Identify which cell holds the provided text, then report its (X, Y) central coordinate. 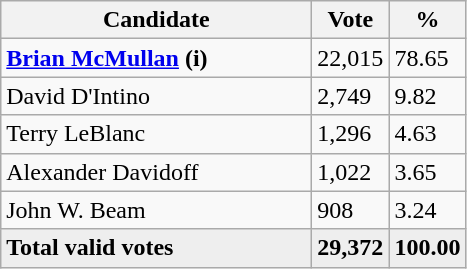
29,372 (350, 248)
Alexander Davidoff (156, 172)
1,022 (350, 172)
Vote (350, 20)
908 (350, 210)
22,015 (350, 58)
John W. Beam (156, 210)
2,749 (350, 96)
David D'Intino (156, 96)
3.65 (428, 172)
9.82 (428, 96)
Terry LeBlanc (156, 134)
Brian McMullan (i) (156, 58)
1,296 (350, 134)
4.63 (428, 134)
3.24 (428, 210)
% (428, 20)
78.65 (428, 58)
100.00 (428, 248)
Candidate (156, 20)
Total valid votes (156, 248)
